Return (x, y) of the center of cell containing provided text 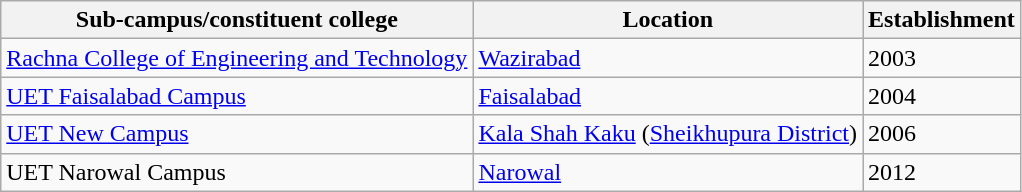
Location (668, 20)
Narowal (668, 172)
2003 (942, 58)
Rachna College of Engineering and Technology (237, 58)
2006 (942, 134)
UET New Campus (237, 134)
2004 (942, 96)
Faisalabad (668, 96)
Wazirabad (668, 58)
Establishment (942, 20)
Kala Shah Kaku (Sheikhupura District) (668, 134)
Sub-campus/constituent college (237, 20)
UET Narowal Campus (237, 172)
UET Faisalabad Campus (237, 96)
2012 (942, 172)
